Locate the cell with the specified text and output its (x, y) center coordinate. 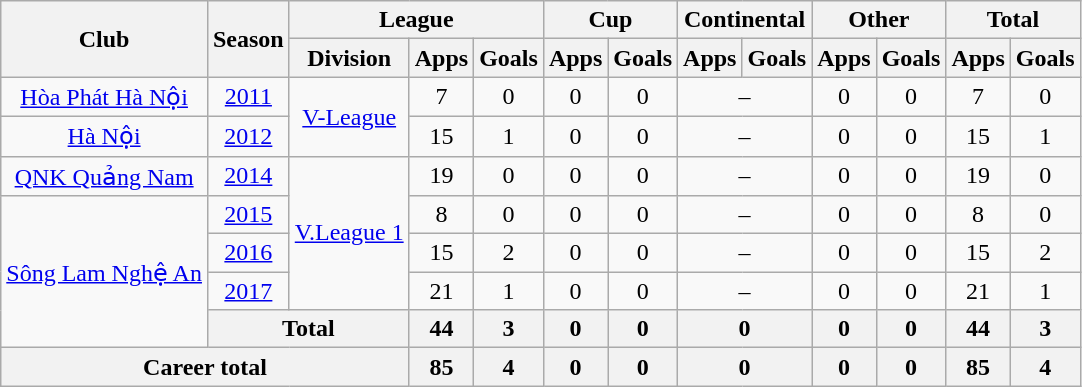
Sông Lam Nghệ An (104, 272)
V.League 1 (349, 233)
Hà Nội (104, 136)
Other (879, 20)
QNK Quảng Nam (104, 176)
Career total (205, 367)
2016 (248, 253)
Hòa Phát Hà Nội (104, 97)
Continental (745, 20)
2017 (248, 291)
2011 (248, 97)
Club (104, 39)
League (416, 20)
Cup (610, 20)
V-League (349, 116)
2012 (248, 136)
Division (349, 58)
Season (248, 39)
2014 (248, 176)
2015 (248, 215)
